Find where the given text appears and provide that cell's center as [X, Y] coordinate. 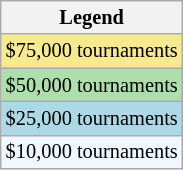
Legend [92, 17]
$50,000 tournaments [92, 85]
$25,000 tournaments [92, 118]
$75,000 tournaments [92, 51]
$10,000 tournaments [92, 152]
